Return [x, y] of the center of cell containing provided text 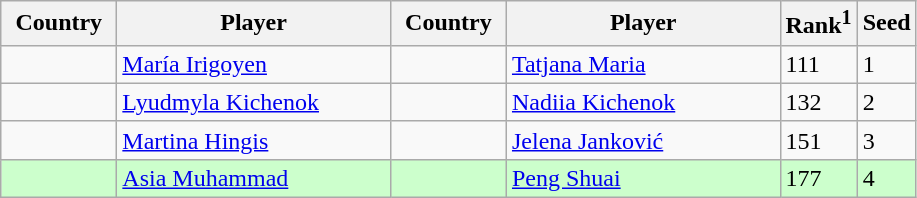
Jelena Janković [643, 140]
Martina Hingis [254, 140]
3 [886, 140]
Tatjana Maria [643, 64]
Lyudmyla Kichenok [254, 102]
Rank1 [818, 24]
Seed [886, 24]
1 [886, 64]
111 [818, 64]
151 [818, 140]
Peng Shuai [643, 178]
Asia Muhammad [254, 178]
4 [886, 178]
2 [886, 102]
177 [818, 178]
Nadiia Kichenok [643, 102]
132 [818, 102]
María Irigoyen [254, 64]
